Locate the cell with the specified text and output its (x, y) center coordinate. 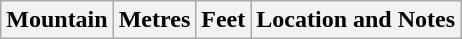
Metres (154, 20)
Mountain (57, 20)
Feet (224, 20)
Location and Notes (356, 20)
